Scan for the cell matching the given text and deliver its [X, Y] coordinate at center. 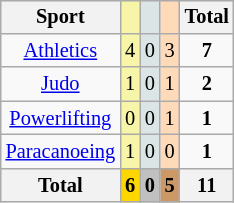
Judo [61, 84]
11 [207, 185]
Sport [61, 17]
Paracanoeing [61, 152]
2 [207, 84]
4 [130, 51]
Athletics [61, 51]
6 [130, 185]
7 [207, 51]
5 [170, 185]
Powerlifting [61, 118]
3 [170, 51]
